Return the (X, Y) coordinate for the center point of the cell that contains the specified text.  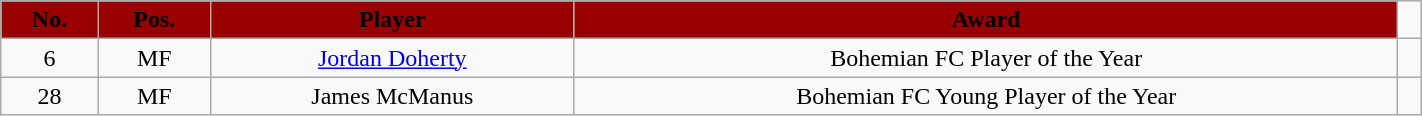
Jordan Doherty (392, 58)
6 (50, 58)
Pos. (154, 20)
Bohemian FC Young Player of the Year (986, 96)
Player (392, 20)
James McManus (392, 96)
Award (986, 20)
Bohemian FC Player of the Year (986, 58)
No. (50, 20)
28 (50, 96)
